Return (X, Y) of the center of cell containing provided text 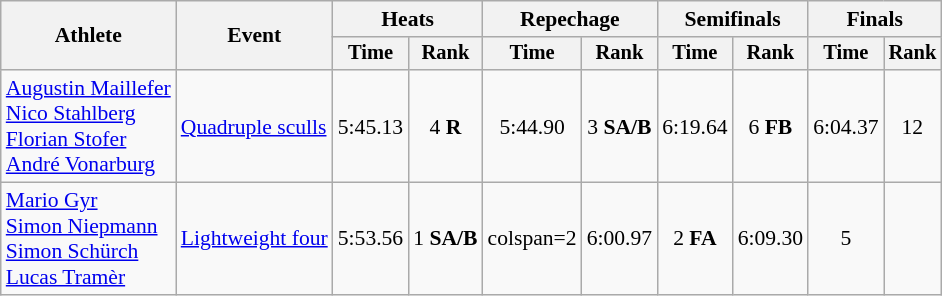
6 FB (770, 126)
2 FA (694, 239)
5:45.13 (370, 126)
6:09.30 (770, 239)
6:19.64 (694, 126)
5:44.90 (532, 126)
3 SA/B (620, 126)
6:00.97 (620, 239)
6:04.37 (846, 126)
Quadruple sculls (254, 126)
5:53.56 (370, 239)
colspan=2 (532, 239)
12 (913, 126)
1 SA/B (445, 239)
Heats (408, 19)
4 R (445, 126)
Lightweight four (254, 239)
Repechage (570, 19)
Athlete (88, 36)
Semifinals (732, 19)
Augustin MailleferNico StahlbergFlorian StoferAndré Vonarburg (88, 126)
Mario GyrSimon NiepmannSimon SchürchLucas Tramèr (88, 239)
5 (846, 239)
Finals (874, 19)
Event (254, 36)
